Scan for the cell matching the given text and deliver its [X, Y] coordinate at center. 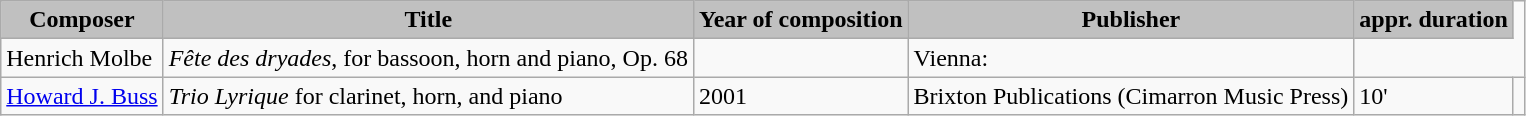
Title [428, 20]
Howard J. Buss [82, 96]
Year of composition [800, 20]
2001 [800, 96]
Trio Lyrique for clarinet, horn, and piano [428, 96]
Composer [82, 20]
Brixton Publications (Cimarron Music Press) [1131, 96]
Henrich Molbe [82, 58]
Fête des dryades, for bassoon, horn and piano, Op. 68 [428, 58]
appr. duration [1434, 20]
Vienna: [1131, 58]
Publisher [1131, 20]
10' [1434, 96]
